Detect which cell encompasses the target text, then output its [X, Y] center coordinate. 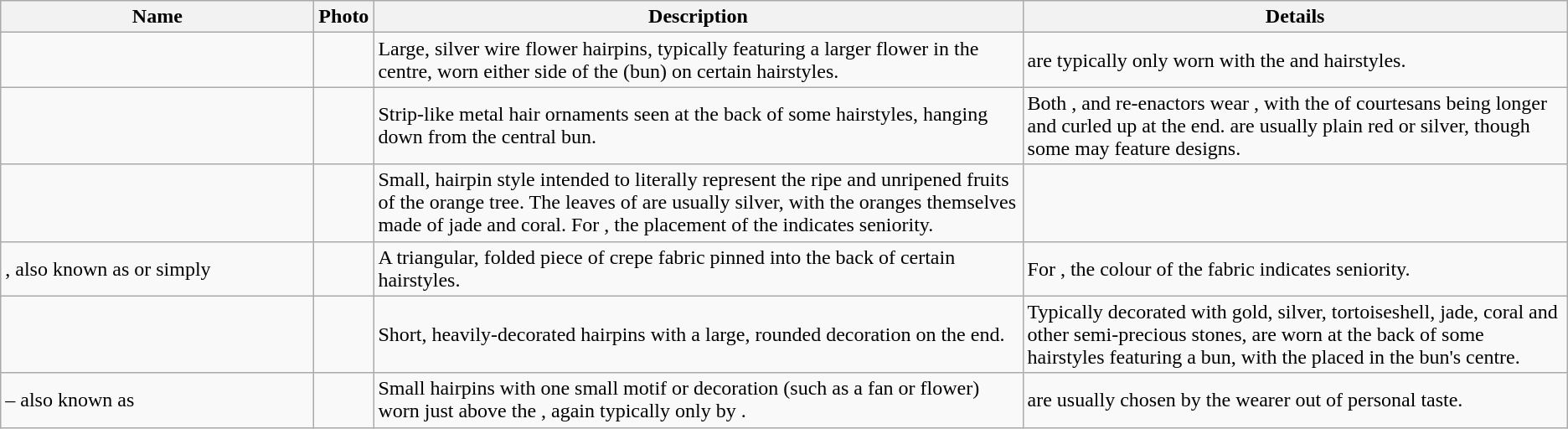
are typically only worn with the and hairstyles. [1295, 60]
Small hairpins with one small motif or decoration (such as a fan or flower) worn just above the , again typically only by . [699, 401]
For , the colour of the fabric indicates seniority. [1295, 268]
Photo [343, 17]
A triangular, folded piece of crepe fabric pinned into the back of certain hairstyles. [699, 268]
– also known as [157, 401]
Description [699, 17]
are usually chosen by the wearer out of personal taste. [1295, 401]
Large, silver wire flower hairpins, typically featuring a larger flower in the centre, worn either side of the (bun) on certain hairstyles. [699, 60]
Name [157, 17]
Short, heavily-decorated hairpins with a large, rounded decoration on the end. [699, 334]
, also known as or simply [157, 268]
Strip-like metal hair ornaments seen at the back of some hairstyles, hanging down from the central bun. [699, 126]
Details [1295, 17]
